Extract the (X, Y) coordinate from the center of the cell holding the provided text.  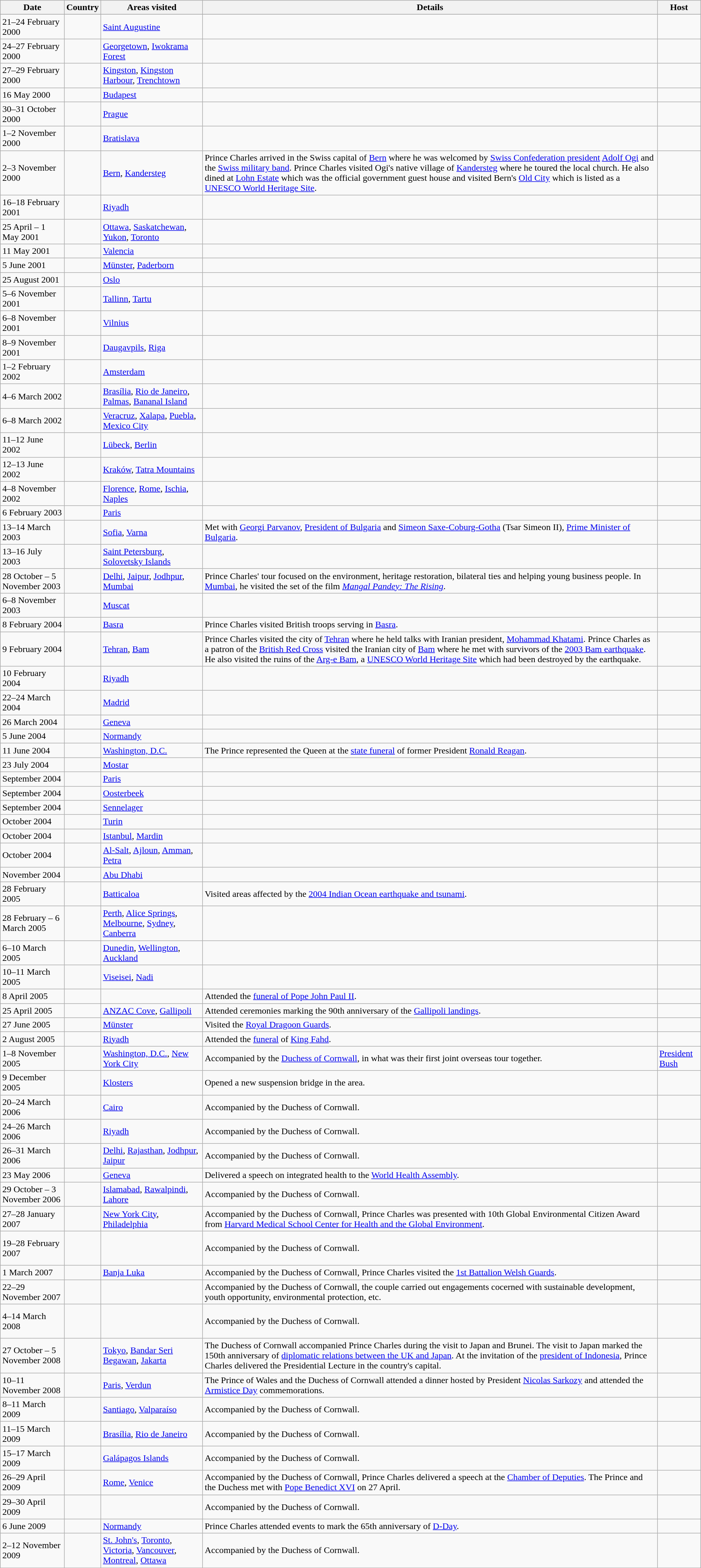
5 June 2001 (32, 265)
8 February 2004 (32, 624)
24–27 February 2000 (32, 51)
The Prince represented the Queen at the state funeral of former President Ronald Reagan. (430, 750)
Lübeck, Berlin (152, 445)
Prince Charles attended events to mark the 65th anniversary of D-Day. (430, 1526)
Tokyo, Bandar Seri Begawan, Jakarta (152, 1356)
Amsterdam (152, 372)
30–31 October 2000 (32, 114)
Saint Petersburg, Solovetsky Islands (152, 556)
26–29 April 2009 (32, 1482)
Madrid (152, 703)
Brasília, Rio de Janeiro, Palmas, Bananal Island (152, 396)
23 July 2004 (32, 765)
6–8 November 2001 (32, 323)
21–24 February 2000 (32, 27)
Dunedin, Wellington, Auckland (152, 952)
6–8 March 2002 (32, 421)
25 April – 1 May 2001 (32, 231)
8–11 March 2009 (32, 1410)
25 April 2005 (32, 1011)
Kraków, Tatra Mountains (152, 469)
Attended the funeral of King Fahd. (430, 1039)
6–10 March 2005 (32, 952)
Details (430, 7)
Areas visited (152, 7)
Paris, Verdun (152, 1385)
19–28 February 2007 (32, 1248)
24–26 March 2006 (32, 1131)
9 February 2004 (32, 649)
2–12 November 2009 (32, 1550)
6 February 2003 (32, 513)
November 2004 (32, 874)
Banja Luka (152, 1272)
28 February 2005 (32, 894)
Country (83, 7)
Mostar (152, 765)
Met with Georgi Parvanov, President of Bulgaria and Simeon Saxe-Coburg-Gotha (Tsar Simeon II), Prime Minister of Bulgaria. (430, 532)
16 May 2000 (32, 95)
Ottawa, Saskatchewan, Yukon, Toronto (152, 231)
12–13 June 2002 (32, 469)
11 May 2001 (32, 251)
4–14 March 2008 (32, 1321)
8 April 2005 (32, 996)
Basra (152, 624)
Klosters (152, 1083)
Visited the Royal Dragoon Guards. (430, 1025)
26–31 March 2006 (32, 1156)
Perth, Alice Springs, Melbourne, Sydney, Canberra (152, 923)
Vilnius (152, 323)
Muscat (152, 605)
4–6 March 2002 (32, 396)
Attended ceremonies marking the 90th anniversary of the Gallipoli landings. (430, 1011)
Saint Augustine (152, 27)
ANZAC Cove, Gallipoli (152, 1011)
Viseisei, Nadi (152, 977)
10–11 November 2008 (32, 1385)
Oosterbeek (152, 793)
10 February 2004 (32, 678)
Rome, Venice (152, 1482)
Date (32, 7)
29–30 April 2009 (32, 1507)
Santiago, Valparaíso (152, 1410)
4–8 November 2002 (32, 493)
13–16 July 2003 (32, 556)
Tallinn, Tartu (152, 299)
27–28 January 2007 (32, 1219)
Daugavpils, Riga (152, 347)
27–29 February 2000 (32, 76)
1–2 February 2002 (32, 372)
Washington, D.C. (152, 750)
Florence, Rome, Ischia, Naples (152, 493)
Valencia (152, 251)
1 March 2007 (32, 1272)
2–3 November 2000 (32, 173)
Washington, D.C., New York City (152, 1059)
10–11 March 2005 (32, 977)
11–15 March 2009 (32, 1434)
Veracruz, Xalapa, Puebla, Mexico City (152, 421)
Oslo (152, 280)
16–18 February 2001 (32, 207)
Tehran, Bam (152, 649)
22–24 March 2004 (32, 703)
29 October – 3 November 2006 (32, 1194)
Delivered a speech on integrated health to the World Health Assembly. (430, 1175)
Galápagos Islands (152, 1458)
15–17 March 2009 (32, 1458)
28 October – 5 November 2003 (32, 581)
Brasília, Rio de Janeiro (152, 1434)
13–14 March 2003 (32, 532)
Islamabad, Rawalpindi, Lahore (152, 1194)
Sofia, Varna (152, 532)
Visited areas affected by the 2004 Indian Ocean earthquake and tsunami. (430, 894)
27 June 2005 (32, 1025)
New York City, Philadelphia (152, 1219)
Bern, Kandersteg (152, 173)
President Bush (679, 1059)
Cairo (152, 1107)
Prague (152, 114)
5–6 November 2001 (32, 299)
Abu Dhabi (152, 874)
22–29 November 2007 (32, 1291)
Georgetown, Iwokrama Forest (152, 51)
5 June 2004 (32, 736)
Turin (152, 822)
Delhi, Jaipur, Jodhpur, Mumbai (152, 581)
Batticaloa (152, 894)
Istanbul, Mardin (152, 836)
9 December 2005 (32, 1083)
The Prince of Wales and the Duchess of Cornwall attended a dinner hosted by President Nicolas Sarkozy and attended the Armistice Day commemorations. (430, 1385)
Kingston, Kingston Harbour, Trenchtown (152, 76)
Bratislava (152, 138)
Al-Salt, Ajloun, Amman, Petra (152, 855)
25 August 2001 (32, 280)
St. John's, Toronto, Victoria, Vancouver, Montreal, Ottawa (152, 1550)
Münster (152, 1025)
6–8 November 2003 (32, 605)
2 August 2005 (32, 1039)
Opened a new suspension bridge in the area. (430, 1083)
Attended the funeral of Pope John Paul II. (430, 996)
11 June 2004 (32, 750)
26 March 2004 (32, 722)
Host (679, 7)
Münster, Paderborn (152, 265)
Sennelager (152, 807)
6 June 2009 (32, 1526)
28 February – 6 March 2005 (32, 923)
8–9 November 2001 (32, 347)
Delhi, Rajasthan, Jodhpur, Jaipur (152, 1156)
1–8 November 2005 (32, 1059)
Accompanied by the Duchess of Cornwall, Prince Charles visited the 1st Battalion Welsh Guards. (430, 1272)
11–12 June 2002 (32, 445)
27 October – 5 November 2008 (32, 1356)
Budapest (152, 95)
1–2 November 2000 (32, 138)
Prince Charles visited British troops serving in Basra. (430, 624)
20–24 March 2006 (32, 1107)
Accompanied by the Duchess of Cornwall, in what was their first joint overseas tour together. (430, 1059)
23 May 2006 (32, 1175)
